Identify which cell holds the provided text, then report its (x, y) central coordinate. 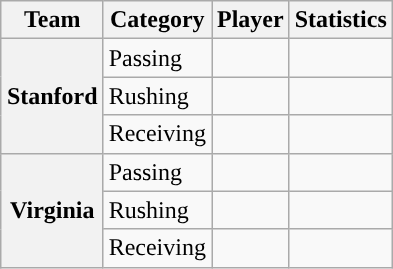
Virginia (52, 210)
Category (157, 20)
Statistics (340, 20)
Team (52, 20)
Stanford (52, 96)
Player (251, 20)
